Capture the cell that displays the provided text and extract its [X, Y] central coordinate. 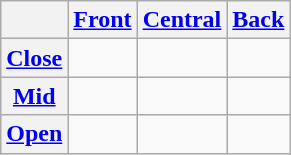
Front [102, 20]
Open [34, 134]
Back [258, 20]
Central [182, 20]
Close [34, 58]
Mid [34, 96]
